Find where the given text appears and provide that cell's center as (x, y) coordinate. 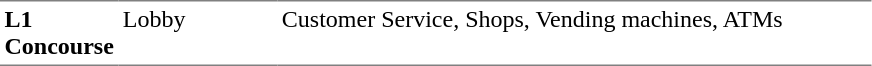
L1Concourse (59, 33)
Customer Service, Shops, Vending machines, ATMs (574, 33)
Lobby (198, 33)
